Pinpoint the cell where the given text exists, returning its (X, Y) midpoint coordinate. 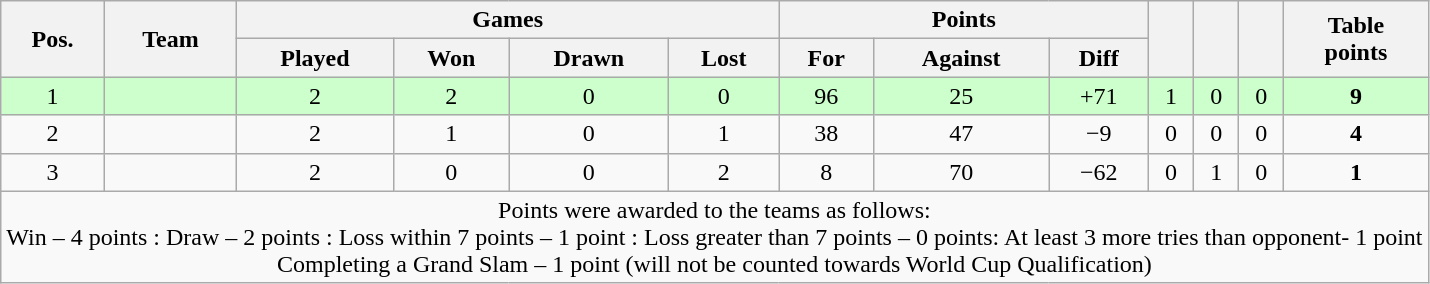
Games (508, 20)
−62 (1099, 172)
Played (314, 58)
96 (826, 96)
Against (960, 58)
+71 (1099, 96)
25 (960, 96)
47 (960, 134)
Tablepoints (1356, 39)
Drawn (589, 58)
3 (53, 172)
Won (450, 58)
4 (1356, 134)
Diff (1099, 58)
70 (960, 172)
−9 (1099, 134)
Lost (724, 58)
Team (170, 39)
Points (964, 20)
Pos. (53, 39)
8 (826, 172)
9 (1356, 96)
38 (826, 134)
For (826, 58)
